Extract the (X, Y) coordinate from the center of the cell holding the provided text.  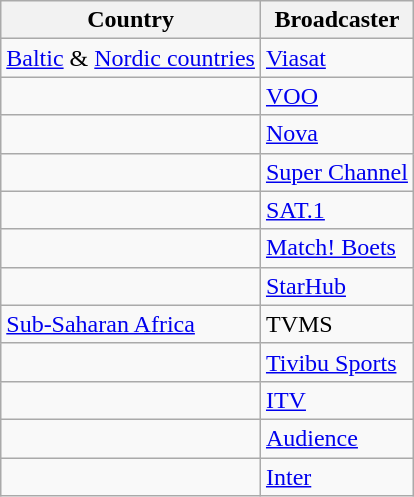
SAT.1 (336, 210)
Match! Boets (336, 248)
Audience (336, 438)
VOO (336, 96)
Country (131, 20)
Tivibu Sports (336, 362)
Nova (336, 134)
StarHub (336, 286)
Baltic & Nordic countries (131, 58)
Sub-Saharan Africa (131, 324)
Super Channel (336, 172)
TVMS (336, 324)
Broadcaster (336, 20)
Viasat (336, 58)
Inter (336, 477)
ITV (336, 400)
